Provide the (x, y) coordinate of the cell's center where the given text is located.  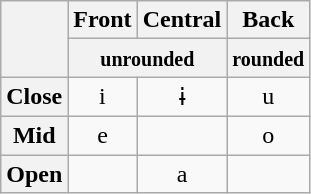
Back (268, 20)
o (268, 135)
i (102, 97)
Open (34, 173)
Central (182, 20)
rounded (268, 58)
a (182, 173)
ɨ (182, 97)
u (268, 97)
unrounded (148, 58)
e (102, 135)
Close (34, 97)
Front (102, 20)
Mid (34, 135)
